Output the (X, Y) coordinate of the center of the cell containing the given text.  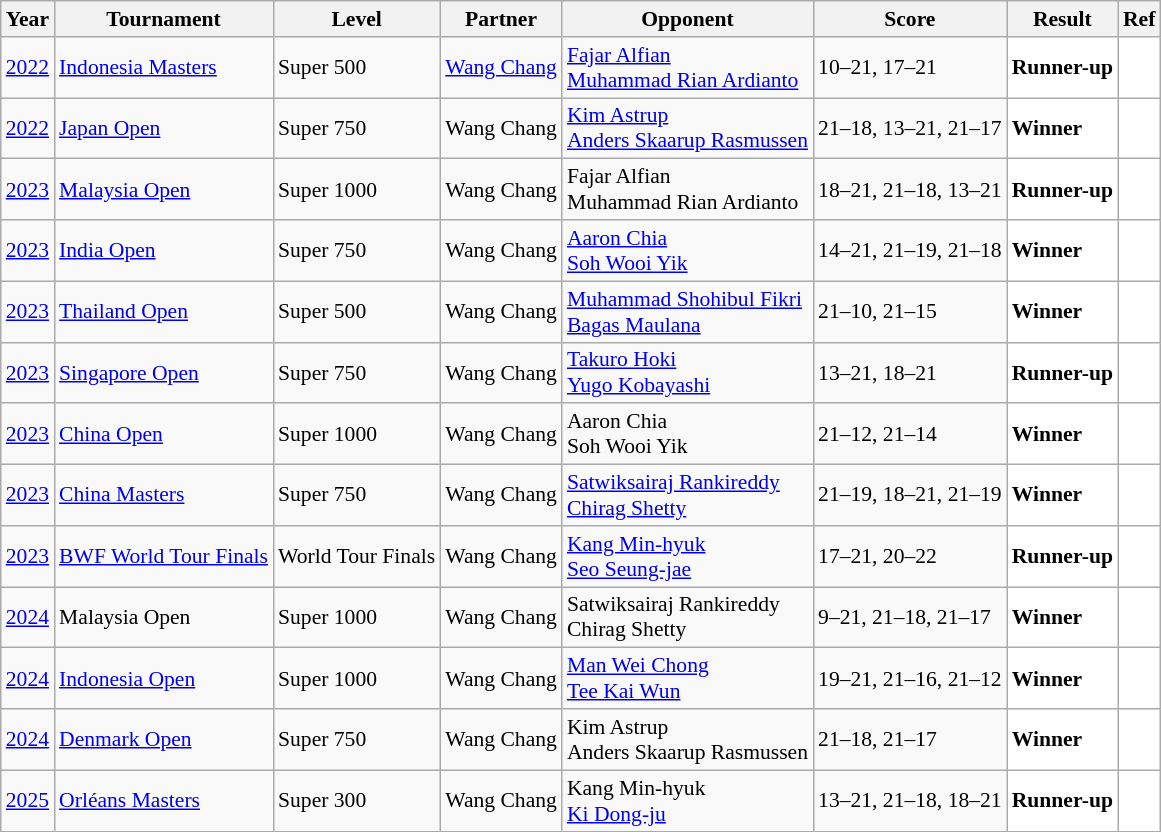
Japan Open (164, 128)
13–21, 18–21 (910, 372)
13–21, 21–18, 18–21 (910, 800)
Score (910, 19)
21–10, 21–15 (910, 312)
Opponent (688, 19)
10–21, 17–21 (910, 68)
Tournament (164, 19)
Year (28, 19)
21–19, 18–21, 21–19 (910, 496)
BWF World Tour Finals (164, 556)
21–18, 21–17 (910, 740)
19–21, 21–16, 21–12 (910, 678)
18–21, 21–18, 13–21 (910, 190)
Muhammad Shohibul Fikri Bagas Maulana (688, 312)
China Open (164, 434)
2025 (28, 800)
Super 300 (356, 800)
17–21, 20–22 (910, 556)
14–21, 21–19, 21–18 (910, 250)
Kang Min-hyuk Ki Dong-ju (688, 800)
Ref (1139, 19)
Denmark Open (164, 740)
Indonesia Open (164, 678)
Takuro Hoki Yugo Kobayashi (688, 372)
Singapore Open (164, 372)
21–18, 13–21, 21–17 (910, 128)
Partner (501, 19)
Orléans Masters (164, 800)
Result (1062, 19)
World Tour Finals (356, 556)
Man Wei Chong Tee Kai Wun (688, 678)
21–12, 21–14 (910, 434)
Level (356, 19)
Indonesia Masters (164, 68)
China Masters (164, 496)
9–21, 21–18, 21–17 (910, 618)
Thailand Open (164, 312)
Kang Min-hyuk Seo Seung-jae (688, 556)
India Open (164, 250)
